Provide the (X, Y) coordinate of the cell's center where the given text is located.  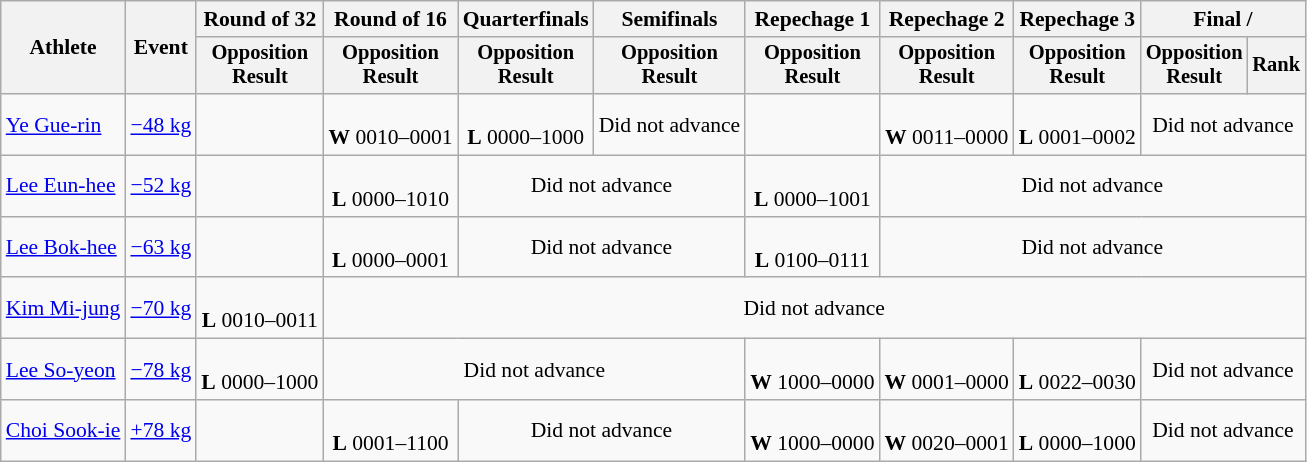
Ye Gue-rin (64, 124)
Kim Mi-jung (64, 308)
Athlete (64, 48)
+78 kg (160, 430)
Repechage 3 (1078, 19)
−70 kg (160, 308)
L 0001–0002 (1078, 124)
Semifinals (670, 19)
Round of 16 (390, 19)
Repechage 1 (812, 19)
L 0022–0030 (1078, 370)
−48 kg (160, 124)
L 0000–1010 (390, 186)
Quarterfinals (526, 19)
W 0001–0000 (946, 370)
Rank (1276, 66)
L 0100–0111 (812, 248)
W 0020–0001 (946, 430)
L 0000–1001 (812, 186)
L 0001–1100 (390, 430)
Final / (1223, 19)
W 0010–0001 (390, 124)
Lee Bok-hee (64, 248)
Repechage 2 (946, 19)
L 0000–0001 (390, 248)
Round of 32 (260, 19)
Lee So-yeon (64, 370)
Choi Sook-ie (64, 430)
Lee Eun-hee (64, 186)
−78 kg (160, 370)
−63 kg (160, 248)
W 0011–0000 (946, 124)
L 0010–0011 (260, 308)
−52 kg (160, 186)
Event (160, 48)
